Extract the (x, y) coordinate from the center of the cell holding the provided text.  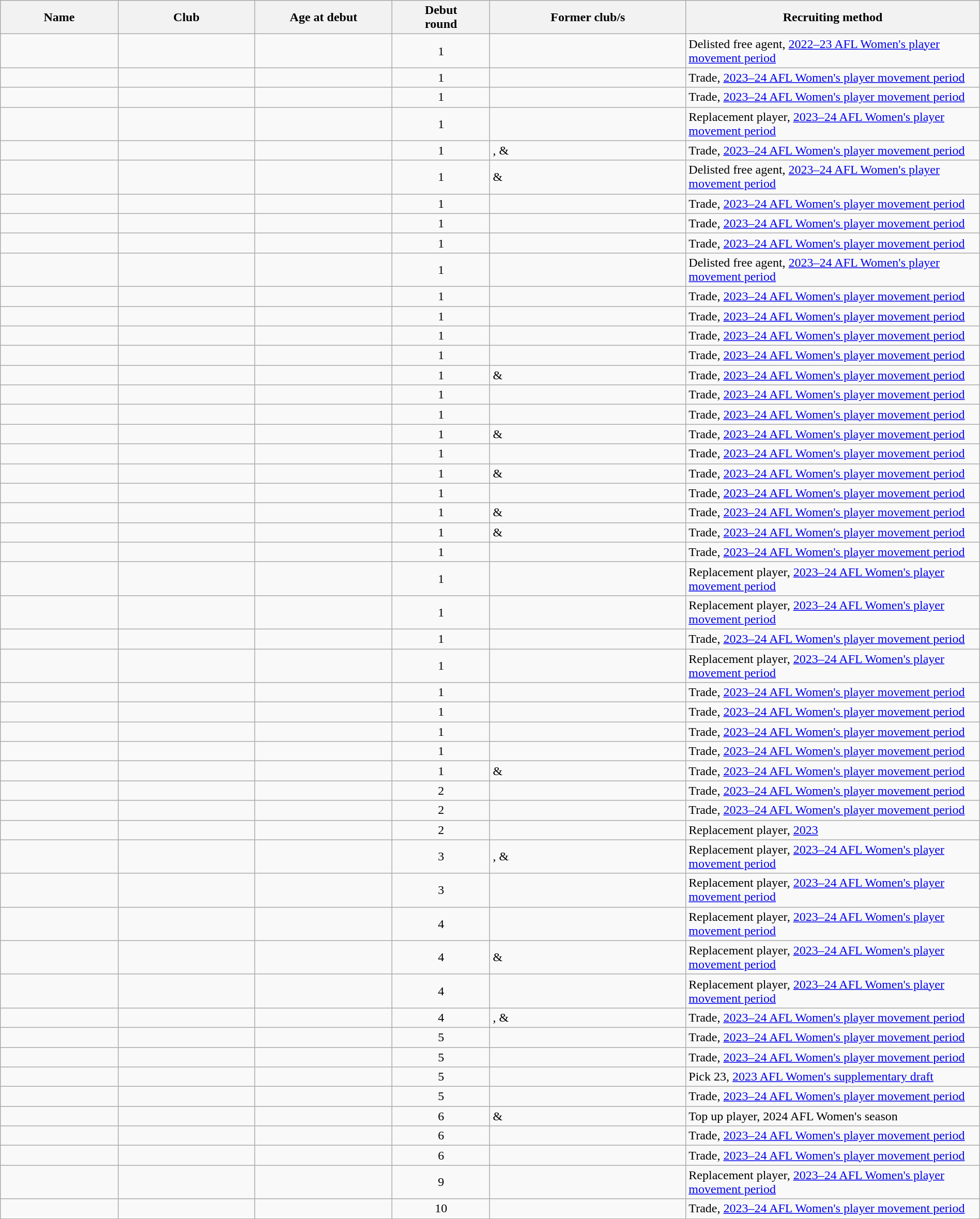
Club (186, 18)
Replacement player, 2023 (833, 830)
9 (441, 1182)
Former club/s (588, 18)
10 (441, 1209)
Delisted free agent, 2022–23 AFL Women's player movement period (833, 51)
Top up player, 2024 AFL Women's season (833, 1116)
Debutround (441, 18)
Recruiting method (833, 18)
Name (59, 18)
Pick 23, 2023 AFL Women's supplementary draft (833, 1077)
Age at debut (324, 18)
